Identify which cell holds the provided text, then report its [X, Y] central coordinate. 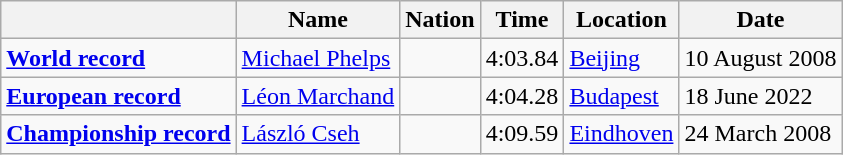
Nation [440, 20]
Budapest [622, 96]
4:04.28 [522, 96]
Name [318, 20]
Eindhoven [622, 134]
18 June 2022 [760, 96]
Time [522, 20]
10 August 2008 [760, 58]
European record [118, 96]
Léon Marchand [318, 96]
Michael Phelps [318, 58]
László Cseh [318, 134]
Location [622, 20]
Date [760, 20]
World record [118, 58]
Beijing [622, 58]
4:09.59 [522, 134]
4:03.84 [522, 58]
Championship record [118, 134]
24 March 2008 [760, 134]
